Locate the cell with the specified text and output its (x, y) center coordinate. 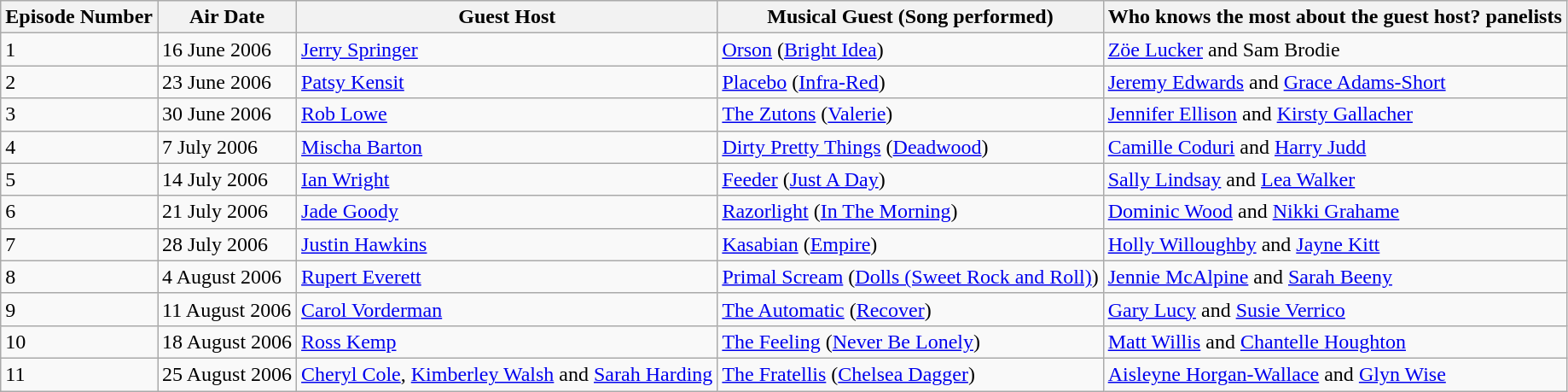
Kasabian (Empire) (910, 244)
2 (79, 82)
Aisleyne Horgan-Wallace and Glyn Wise (1334, 374)
Gary Lucy and Susie Verrico (1334, 309)
Ian Wright (507, 179)
Jade Goody (507, 212)
11 August 2006 (227, 309)
Musical Guest (Song performed) (910, 17)
The Zutons (Valerie) (910, 114)
5 (79, 179)
Holly Willoughby and Jayne Kitt (1334, 244)
7 July 2006 (227, 147)
Air Date (227, 17)
Jeremy Edwards and Grace Adams-Short (1334, 82)
30 June 2006 (227, 114)
Dirty Pretty Things (Deadwood) (910, 147)
Who knows the most about the guest host? panelists (1334, 17)
16 June 2006 (227, 50)
Patsy Kensit (507, 82)
Placebo (Infra-Red) (910, 82)
Carol Vorderman (507, 309)
Primal Scream (Dolls (Sweet Rock and Roll)) (910, 277)
25 August 2006 (227, 374)
Guest Host (507, 17)
The Fratellis (Chelsea Dagger) (910, 374)
7 (79, 244)
Jerry Springer (507, 50)
Matt Willis and Chantelle Houghton (1334, 342)
Justin Hawkins (507, 244)
21 July 2006 (227, 212)
14 July 2006 (227, 179)
10 (79, 342)
Feeder (Just A Day) (910, 179)
4 August 2006 (227, 277)
3 (79, 114)
Cheryl Cole, Kimberley Walsh and Sarah Harding (507, 374)
Ross Kemp (507, 342)
11 (79, 374)
Sally Lindsay and Lea Walker (1334, 179)
Dominic Wood and Nikki Grahame (1334, 212)
9 (79, 309)
Orson (Bright Idea) (910, 50)
Mischa Barton (507, 147)
8 (79, 277)
4 (79, 147)
Rob Lowe (507, 114)
Zöe Lucker and Sam Brodie (1334, 50)
Jennifer Ellison and Kirsty Gallacher (1334, 114)
Jennie McAlpine and Sarah Beeny (1334, 277)
1 (79, 50)
The Feeling (Never Be Lonely) (910, 342)
The Automatic (Recover) (910, 309)
28 July 2006 (227, 244)
Rupert Everett (507, 277)
6 (79, 212)
18 August 2006 (227, 342)
23 June 2006 (227, 82)
Razorlight (In The Morning) (910, 212)
Camille Coduri and Harry Judd (1334, 147)
Episode Number (79, 17)
